Locate the cell with the specified text and output its (X, Y) center coordinate. 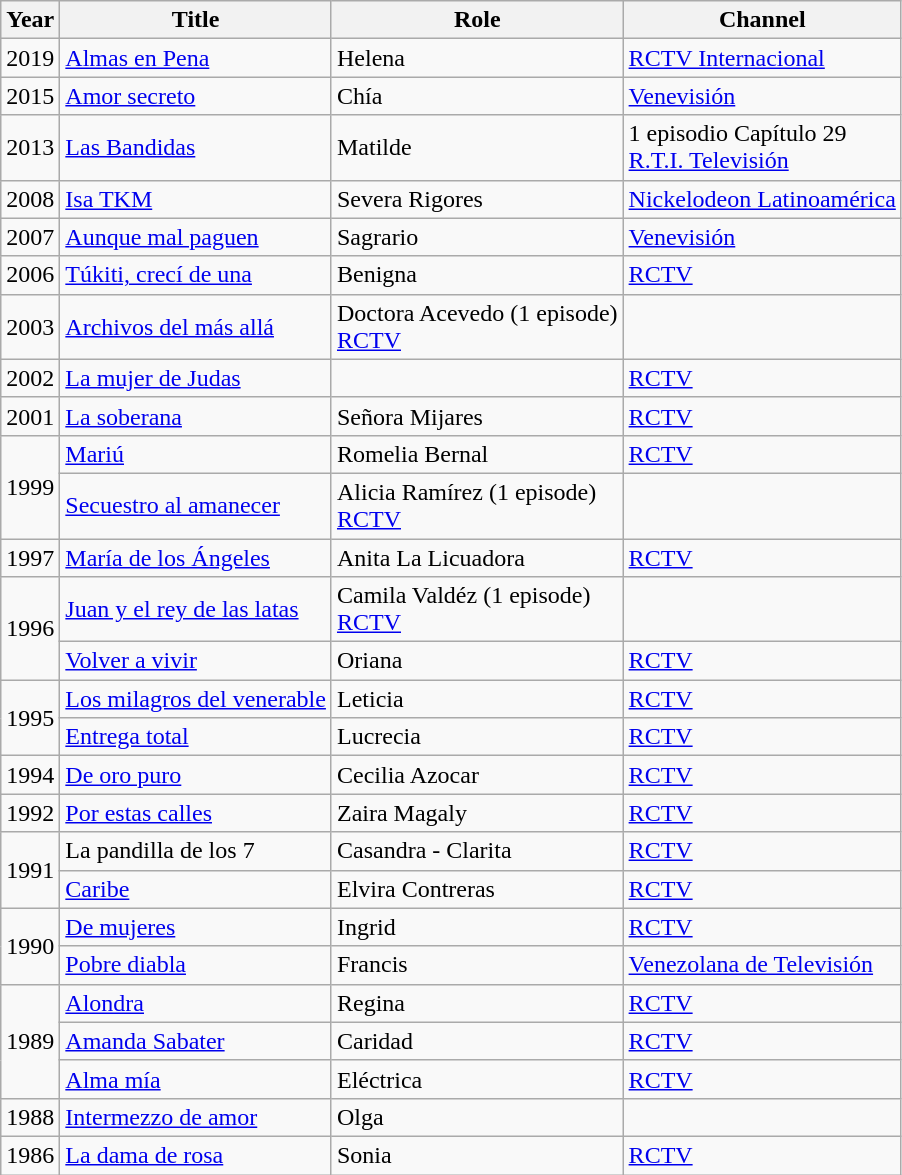
1989 (30, 1041)
Archivos del más allá (196, 326)
2015 (30, 96)
Almas en Pena (196, 58)
Secuestro al amanecer (196, 506)
Caribe (196, 889)
Doctora Acevedo (1 episode)RCTV (477, 326)
Lucrecia (477, 737)
1995 (30, 718)
Caridad (477, 1041)
Isa TKM (196, 199)
Cecilia Azocar (477, 775)
2019 (30, 58)
Sonia (477, 1155)
Mariú (196, 454)
Venezolana de Televisión (762, 965)
2007 (30, 237)
1 episodio Capítulo 29R.T.I. Televisión (762, 148)
Pobre diabla (196, 965)
Leticia (477, 699)
Intermezzo de amor (196, 1117)
Ingrid (477, 927)
2003 (30, 326)
La pandilla de los 7 (196, 851)
Las Bandidas (196, 148)
La mujer de Judas (196, 378)
1999 (30, 486)
Entrega total (196, 737)
Señora Mijares (477, 416)
Channel (762, 20)
1994 (30, 775)
Volver a vivir (196, 661)
2001 (30, 416)
Anita La Licuadora (477, 557)
Alicia Ramírez (1 episode)RCTV (477, 506)
Túkiti, crecí de una (196, 275)
Chía (477, 96)
Helena (477, 58)
Severa Rigores (477, 199)
Amanda Sabater (196, 1041)
De mujeres (196, 927)
1992 (30, 813)
1986 (30, 1155)
Benigna (477, 275)
Amor secreto (196, 96)
Title (196, 20)
Alma mía (196, 1079)
Los milagros del venerable (196, 699)
Elvira Contreras (477, 889)
Eléctrica (477, 1079)
2006 (30, 275)
2002 (30, 378)
Nickelodeon Latinoamérica (762, 199)
Juan y el rey de las latas (196, 610)
Por estas calles (196, 813)
Olga (477, 1117)
1996 (30, 628)
Romelia Bernal (477, 454)
2013 (30, 148)
Role (477, 20)
Regina (477, 1003)
1990 (30, 946)
La soberana (196, 416)
1997 (30, 557)
La dama de rosa (196, 1155)
Alondra (196, 1003)
2008 (30, 199)
Francis (477, 965)
1988 (30, 1117)
Sagrario (477, 237)
RCTV Internacional (762, 58)
1991 (30, 870)
Camila Valdéz (1 episode)RCTV (477, 610)
Oriana (477, 661)
Year (30, 20)
Casandra - Clarita (477, 851)
María de los Ángeles (196, 557)
Matilde (477, 148)
Aunque mal paguen (196, 237)
Zaira Magaly (477, 813)
De oro puro (196, 775)
